Return the (x, y) coordinate for the center point of the cell that contains the specified text.  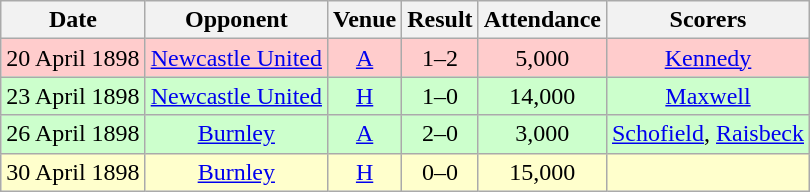
2–0 (440, 134)
Result (440, 20)
3,000 (542, 134)
Schofield, Raisbeck (708, 134)
Opponent (236, 20)
5,000 (542, 58)
30 April 1898 (73, 172)
14,000 (542, 96)
Date (73, 20)
15,000 (542, 172)
Attendance (542, 20)
0–0 (440, 172)
23 April 1898 (73, 96)
1–0 (440, 96)
26 April 1898 (73, 134)
Scorers (708, 20)
Venue (364, 20)
Maxwell (708, 96)
20 April 1898 (73, 58)
Kennedy (708, 58)
1–2 (440, 58)
